Output the (X, Y) coordinate of the center of the cell containing the given text.  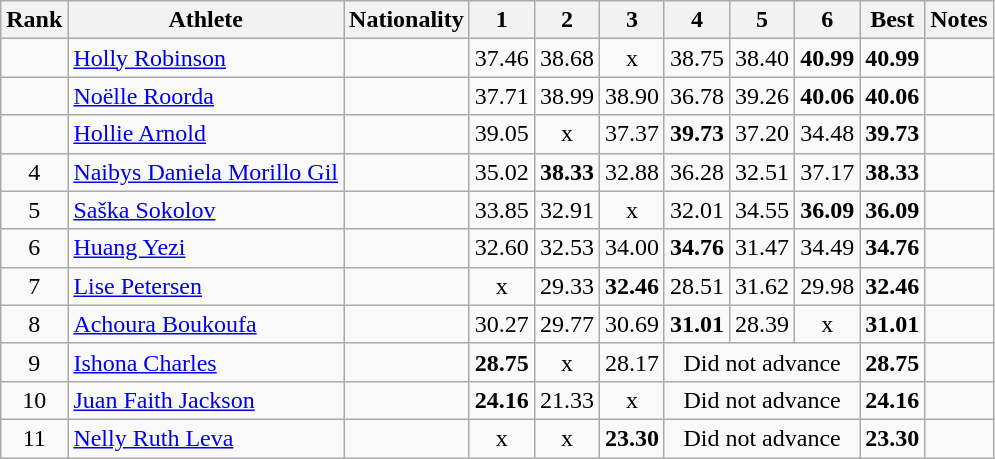
37.20 (762, 134)
28.51 (696, 286)
29.98 (828, 286)
29.33 (566, 286)
32.01 (696, 210)
36.78 (696, 96)
28.39 (762, 324)
38.68 (566, 58)
Juan Faith Jackson (206, 400)
29.77 (566, 324)
36.28 (696, 172)
31.47 (762, 248)
Nelly Ruth Leva (206, 438)
37.46 (502, 58)
39.05 (502, 134)
38.99 (566, 96)
9 (34, 362)
38.90 (632, 96)
Huang Yezi (206, 248)
11 (34, 438)
33.85 (502, 210)
8 (34, 324)
34.00 (632, 248)
7 (34, 286)
31.62 (762, 286)
Rank (34, 20)
3 (632, 20)
Hollie Arnold (206, 134)
Ishona Charles (206, 362)
21.33 (566, 400)
38.40 (762, 58)
Athlete (206, 20)
35.02 (502, 172)
2 (566, 20)
37.17 (828, 172)
30.69 (632, 324)
39.26 (762, 96)
Saška Sokolov (206, 210)
34.49 (828, 248)
Lise Petersen (206, 286)
28.17 (632, 362)
34.48 (828, 134)
30.27 (502, 324)
32.88 (632, 172)
Nationality (407, 20)
1 (502, 20)
37.71 (502, 96)
38.75 (696, 58)
Noëlle Roorda (206, 96)
32.91 (566, 210)
Holly Robinson (206, 58)
10 (34, 400)
37.37 (632, 134)
32.51 (762, 172)
Notes (959, 20)
32.60 (502, 248)
Achoura Boukoufa (206, 324)
34.55 (762, 210)
Naibys Daniela Morillo Gil (206, 172)
32.53 (566, 248)
Best (892, 20)
